From the cell containing the given text, extract its center point as [X, Y] coordinate. 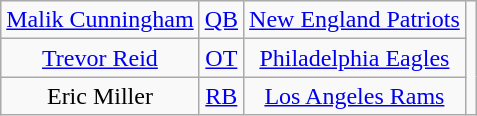
Philadelphia Eagles [355, 58]
New England Patriots [355, 20]
Los Angeles Rams [355, 96]
RB [221, 96]
QB [221, 20]
Trevor Reid [100, 58]
OT [221, 58]
Eric Miller [100, 96]
Malik Cunningham [100, 20]
